Find where the given text appears and provide that cell's center as [X, Y] coordinate. 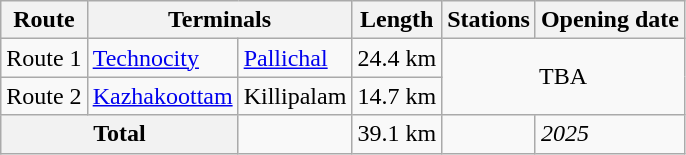
Stations [489, 20]
39.1 km [397, 134]
TBA [564, 77]
Route 2 [44, 96]
Length [397, 20]
24.4 km [397, 58]
Total [120, 134]
Killipalam [295, 96]
14.7 km [397, 96]
Pallichal [295, 58]
Kazhakoottam [162, 96]
2025 [610, 134]
Route 1 [44, 58]
Opening date [610, 20]
Terminals [220, 20]
Technocity [162, 58]
Route [44, 20]
